For the text-containing cell, return its midpoint in (X, Y) coordinate format. 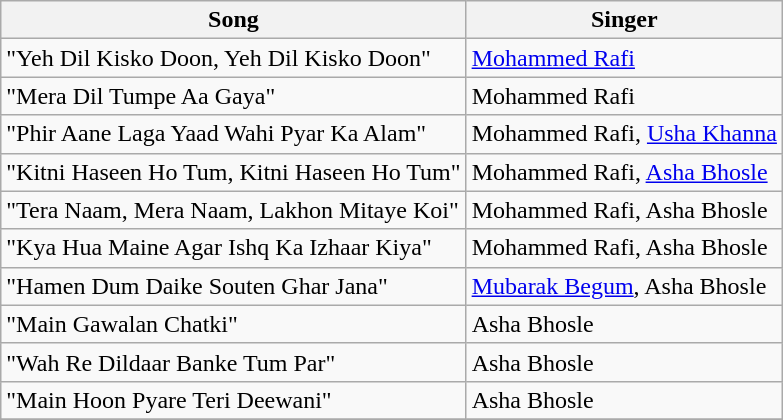
Singer (624, 20)
"Phir Aane Laga Yaad Wahi Pyar Ka Alam" (234, 134)
"Kitni Haseen Ho Tum, Kitni Haseen Ho Tum" (234, 172)
"Wah Re Dildaar Banke Tum Par" (234, 362)
"Yeh Dil Kisko Doon, Yeh Dil Kisko Doon" (234, 58)
Song (234, 20)
"Mera Dil Tumpe Aa Gaya" (234, 96)
"Main Gawalan Chatki" (234, 324)
"Tera Naam, Mera Naam, Lakhon Mitaye Koi" (234, 210)
"Kya Hua Maine Agar Ishq Ka Izhaar Kiya" (234, 248)
"Hamen Dum Daike Souten Ghar Jana" (234, 286)
"Main Hoon Pyare Teri Deewani" (234, 400)
Mohammed Rafi, Usha Khanna (624, 134)
Mubarak Begum, Asha Bhosle (624, 286)
